Determine the (x, y) coordinate at the center of the cell enclosing the given text.  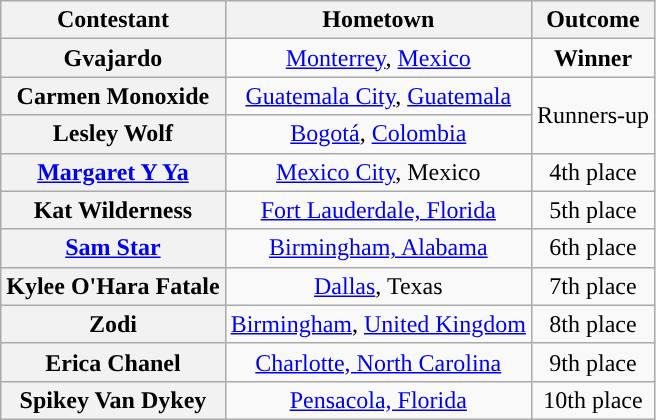
Outcome (592, 20)
Fort Lauderdale, Florida (378, 210)
Hometown (378, 20)
Charlotte, North Carolina (378, 362)
5th place (592, 210)
Guatemala City, Guatemala (378, 96)
Lesley Wolf (113, 134)
Winner (592, 58)
Runners-up (592, 115)
Dallas, Texas (378, 286)
Zodi (113, 324)
Sam Star (113, 248)
9th place (592, 362)
Margaret Y Ya (113, 172)
Carmen Monoxide (113, 96)
Bogotá, Colombia (378, 134)
Mexico City, Mexico (378, 172)
Pensacola, Florida (378, 400)
Kat Wilderness (113, 210)
Monterrey, Mexico (378, 58)
Gvajardo (113, 58)
7th place (592, 286)
10th place (592, 400)
Birmingham, Alabama (378, 248)
8th place (592, 324)
Contestant (113, 20)
4th place (592, 172)
6th place (592, 248)
Birmingham, United Kingdom (378, 324)
Erica Chanel (113, 362)
Kylee O'Hara Fatale (113, 286)
Spikey Van Dykey (113, 400)
